Pinpoint the cell where the given text exists, returning its [X, Y] midpoint coordinate. 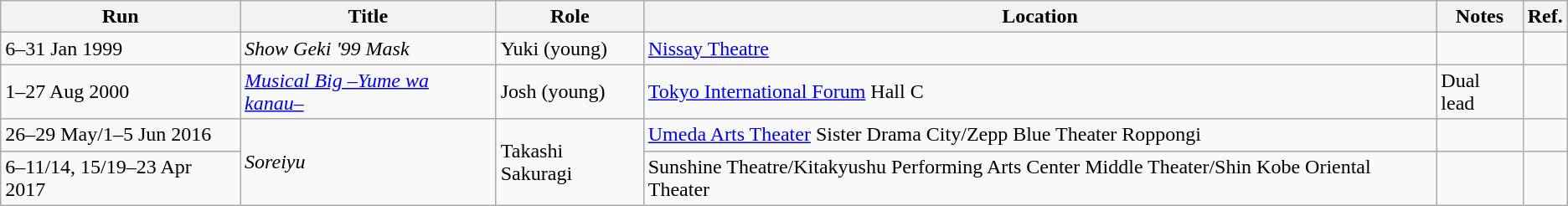
Run [121, 17]
Soreiyu [369, 162]
Yuki (young) [570, 49]
Takashi Sakuragi [570, 162]
Role [570, 17]
Nissay Theatre [1040, 49]
Musical Big –Yume wa kanau– [369, 92]
Notes [1479, 17]
Dual lead [1479, 92]
Title [369, 17]
Sunshine Theatre/Kitakyushu Performing Arts Center Middle Theater/Shin Kobe Oriental Theater [1040, 178]
Location [1040, 17]
Ref. [1545, 17]
Umeda Arts Theater Sister Drama City/Zepp Blue Theater Roppongi [1040, 135]
1–27 Aug 2000 [121, 92]
6–31 Jan 1999 [121, 49]
6–11/14, 15/19–23 Apr 2017 [121, 178]
26–29 May/1–5 Jun 2016 [121, 135]
Show Geki '99 Mask [369, 49]
Tokyo International Forum Hall C [1040, 92]
Josh (young) [570, 92]
